From the cell containing the given text, extract its center point as [x, y] coordinate. 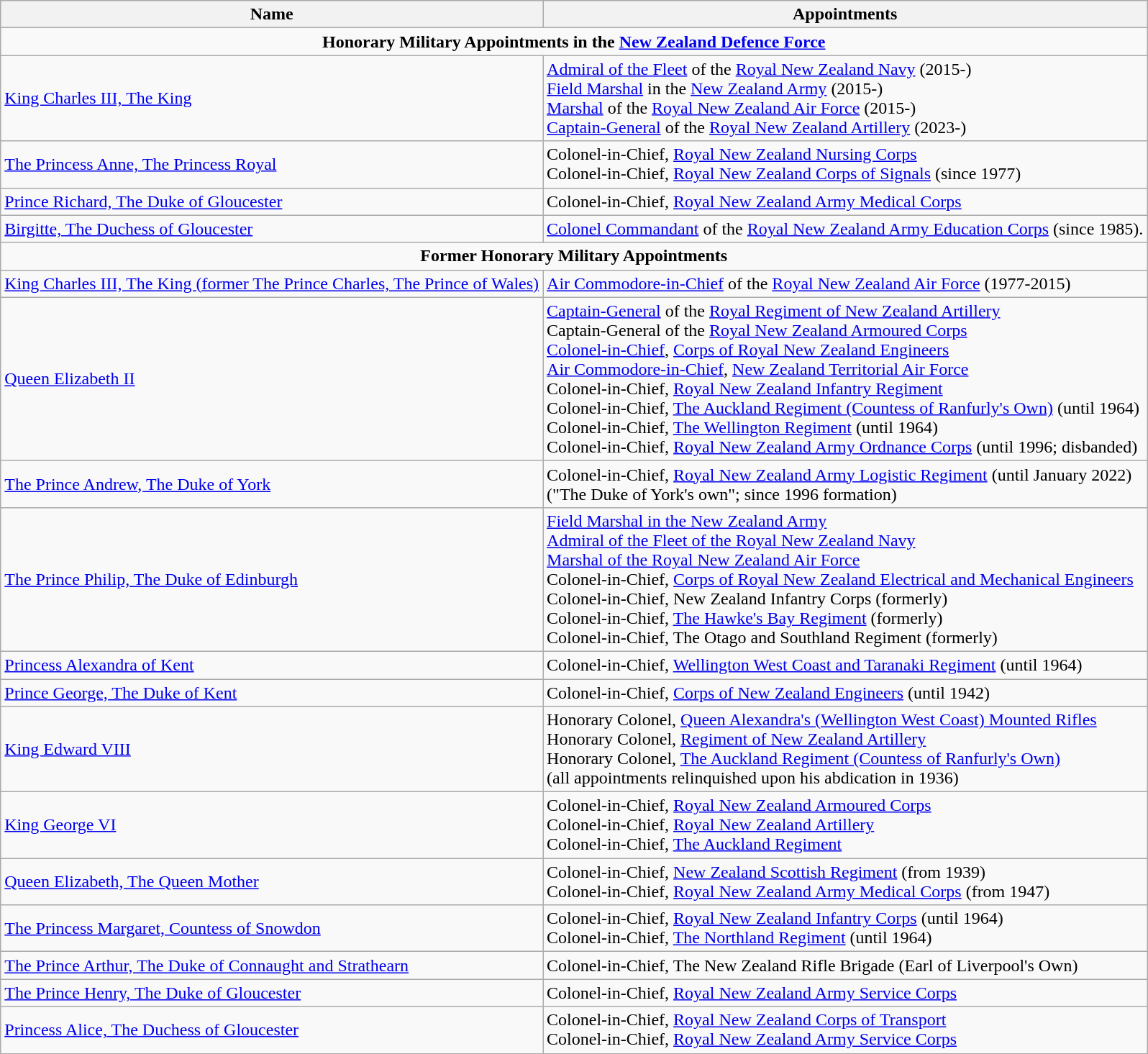
Colonel-in-Chief, Royal New Zealand Infantry Corps (until 1964)Colonel-in-Chief, The Northland Regiment (until 1964) [845, 928]
Princess Alexandra of Kent [272, 665]
Princess Alice, The Duchess of Gloucester [272, 1030]
Colonel-in-Chief, Corps of New Zealand Engineers (until 1942) [845, 693]
The Prince Philip, The Duke of Edinburgh [272, 579]
King George VI [272, 825]
Air Commodore-in-Chief of the Royal New Zealand Air Force (1977-2015) [845, 283]
Queen Elizabeth, The Queen Mother [272, 882]
Name [272, 14]
Birgitte, The Duchess of Gloucester [272, 229]
Appointments [845, 14]
Colonel-in-Chief, Royal New Zealand Corps of TransportColonel-in-Chief, Royal New Zealand Army Service Corps [845, 1030]
Prince George, The Duke of Kent [272, 693]
Queen Elizabeth II [272, 378]
Former Honorary Military Appointments [574, 256]
The Prince Andrew, The Duke of York [272, 483]
Colonel Commandant of the Royal New Zealand Army Education Corps (since 1985). [845, 229]
King Charles III, The King (former The Prince Charles, The Prince of Wales) [272, 283]
Colonel-in-Chief, Royal New Zealand Army Medical Corps [845, 201]
The Princess Anne, The Princess Royal [272, 164]
King Charles III, The King [272, 98]
Colonel-in-Chief, New Zealand Scottish Regiment (from 1939)Colonel-in-Chief, Royal New Zealand Army Medical Corps (from 1947) [845, 882]
Colonel-in-Chief, Wellington West Coast and Taranaki Regiment (until 1964) [845, 665]
Honorary Military Appointments in the New Zealand Defence Force [574, 42]
Colonel-in-Chief, Royal New Zealand Nursing CorpsColonel-in-Chief, Royal New Zealand Corps of Signals (since 1977) [845, 164]
The Prince Henry, The Duke of Gloucester [272, 993]
King Edward VIII [272, 750]
Colonel-in-Chief, Royal New Zealand Army Service Corps [845, 993]
Colonel-in-Chief, Royal New Zealand Armoured CorpsColonel-in-Chief, Royal New Zealand ArtilleryColonel-in-Chief, The Auckland Regiment [845, 825]
Colonel-in-Chief, Royal New Zealand Army Logistic Regiment (until January 2022)("The Duke of York's own"; since 1996 formation) [845, 483]
Colonel-in-Chief, The New Zealand Rifle Brigade (Earl of Liverpool's Own) [845, 966]
The Princess Margaret, Countess of Snowdon [272, 928]
The Prince Arthur, The Duke of Connaught and Strathearn [272, 966]
Prince Richard, The Duke of Gloucester [272, 201]
